Scan for the cell matching the given text and deliver its [X, Y] coordinate at center. 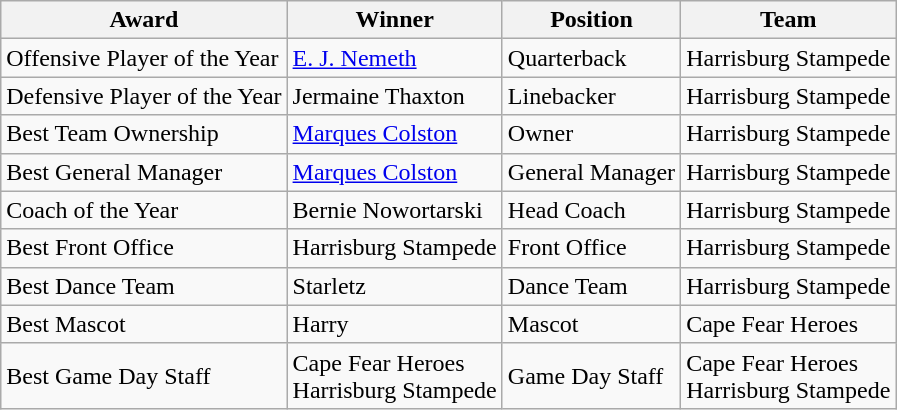
Cape Fear Heroes [788, 324]
Owner [591, 134]
Dance Team [591, 286]
Best General Manager [144, 172]
Starletz [394, 286]
Best Mascot [144, 324]
Head Coach [591, 210]
Defensive Player of the Year [144, 96]
Award [144, 20]
Game Day Staff [591, 376]
E. J. Nemeth [394, 58]
Position [591, 20]
Linebacker [591, 96]
General Manager [591, 172]
Front Office [591, 248]
Bernie Nowortarski [394, 210]
Offensive Player of the Year [144, 58]
Winner [394, 20]
Best Game Day Staff [144, 376]
Best Dance Team [144, 286]
Mascot [591, 324]
Harry [394, 324]
Coach of the Year [144, 210]
Team [788, 20]
Best Front Office [144, 248]
Best Team Ownership [144, 134]
Quarterback [591, 58]
Jermaine Thaxton [394, 96]
